Search for the cell housing the specified text and yield its [X, Y] center coordinate. 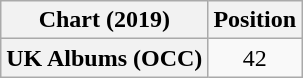
42 [255, 58]
Position [255, 20]
Chart (2019) [104, 20]
UK Albums (OCC) [104, 58]
